Capture the cell that displays the provided text and extract its (x, y) central coordinate. 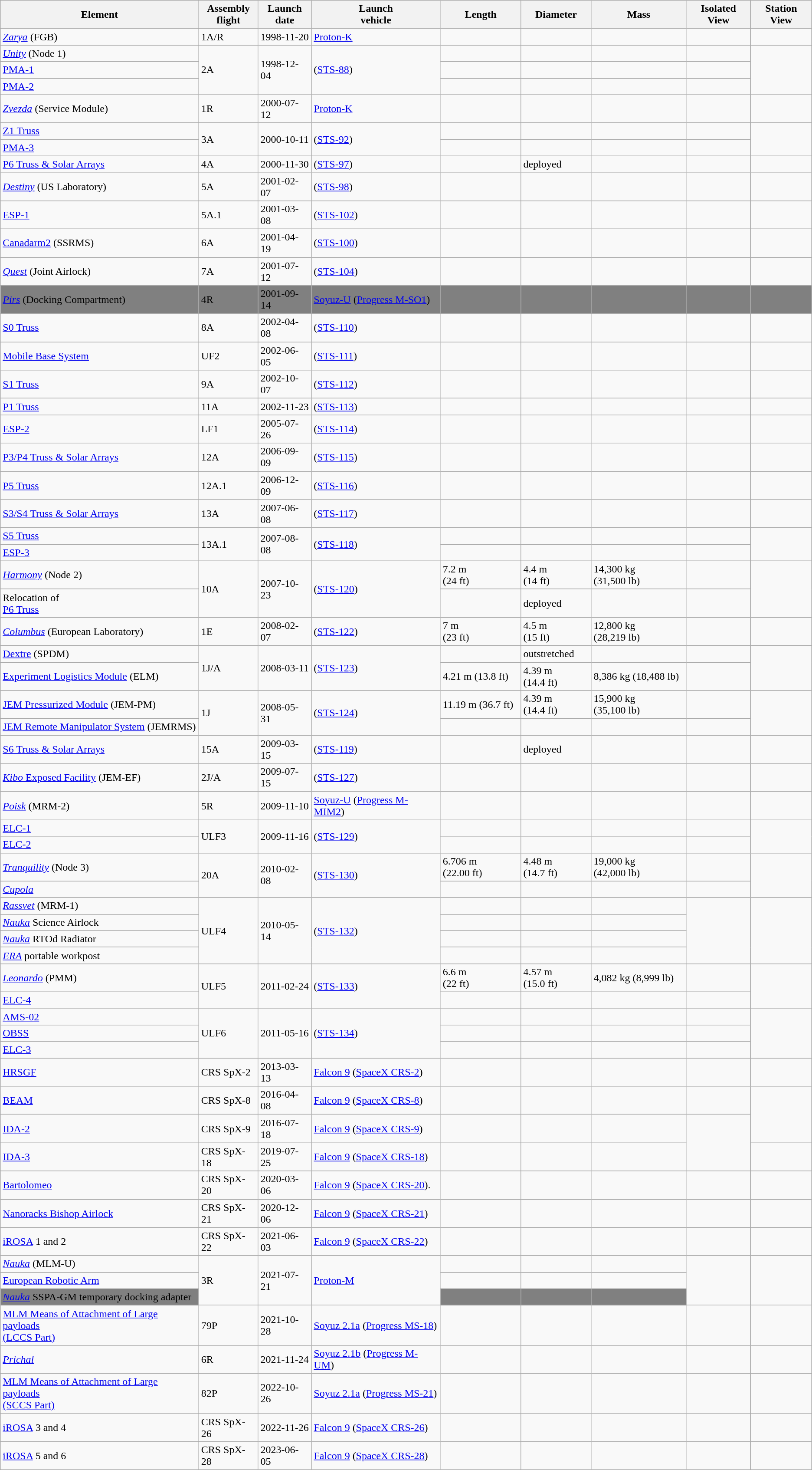
Experiment Logistics Module (ELM) (100, 676)
2000-10-11 (285, 139)
Station View (782, 15)
2010-02-08 (285, 875)
2022-10-26 (285, 1393)
2001-03-08 (285, 214)
ESP-3 (100, 552)
PMA-3 (100, 148)
PMA-2 (100, 86)
(STS-104) (376, 271)
2016-04-08 (285, 1101)
1E (228, 631)
iROSA 1 and 2 (100, 1241)
5R (228, 806)
2001-02-07 (285, 187)
(STS-115) (376, 457)
2001-09-14 (285, 299)
2007-08-08 (285, 544)
iROSA 3 and 4 (100, 1427)
2010-05-14 (285, 931)
P3/P4 Truss & Solar Arrays (100, 457)
Falcon 9 (SpaceX CRS-9) (376, 1128)
JEM Remote Manipulator System (JEMRMS) (100, 727)
2007-10-23 (285, 589)
11A (228, 407)
Columbus (European Laboratory) (100, 631)
3A (228, 139)
(STS-116) (376, 485)
Pirs (Docking Compartment) (100, 299)
(STS-122) (376, 631)
Falcon 9 (SpaceX CRS-28) (376, 1456)
2002-10-07 (285, 385)
BEAM (100, 1101)
Launchdate (285, 15)
11.19 m (36.7 ft) (481, 705)
CRS SpX-2 (228, 1072)
6A (228, 243)
5A (228, 187)
19,000 kg (42,000 lb) (638, 867)
Dextre (SPDM) (100, 654)
15A (228, 749)
Canadarm2 (SSRMS) (100, 243)
4,082 kg (8,999 lb) (638, 977)
HRSGF (100, 1072)
Zvezda (Service Module) (100, 109)
S0 Truss (100, 328)
6R (228, 1359)
(STS-97) (376, 164)
2019-07-25 (285, 1157)
Relocation ofP6 Truss (100, 603)
ULF3 (228, 836)
1R (228, 109)
ERA portable workpost (100, 955)
2009-11-10 (285, 806)
2021-06-03 (285, 1241)
European Robotic Arm (100, 1280)
JEM Pressurized Module (JEM-PM) (100, 705)
Nauka RTOd Radiator (100, 939)
CRS SpX-26 (228, 1427)
Bartolomeo (100, 1185)
2006-09-09 (285, 457)
Falcon 9 (SpaceX CRS-20). (376, 1185)
Falcon 9 (SpaceX CRS-26) (376, 1427)
CRS SpX-22 (228, 1241)
2016-07-18 (285, 1128)
Diameter (556, 15)
2008-02-07 (285, 631)
Zarya (FGB) (100, 37)
(STS-117) (376, 514)
Tranquility (Node 3) (100, 867)
S5 Truss (100, 536)
(STS-129) (376, 836)
(STS-134) (376, 1033)
2006-12-09 (285, 485)
5A.1 (228, 214)
Nauka Science Airlock (100, 922)
S3/S4 Truss & Solar Arrays (100, 514)
S6 Truss & Solar Arrays (100, 749)
2001-07-12 (285, 271)
2021-07-21 (285, 1280)
ULF5 (228, 986)
13A (228, 514)
P5 Truss (100, 485)
(STS-130) (376, 875)
AMS-02 (100, 1017)
Quest (Joint Airlock) (100, 271)
4.57 m (15.0 ft) (556, 977)
Kibo Exposed Facility (JEM-EF) (100, 778)
UF2 (228, 356)
Cupola (100, 889)
(STS-127) (376, 778)
CRS SpX-28 (228, 1456)
P6 Truss & Solar Arrays (100, 164)
4.48 m (14.7 ft) (556, 867)
Harmony (Node 2) (100, 575)
Soyuz 2.1a (Progress MS-21) (376, 1393)
Launchvehicle (376, 15)
ULF4 (228, 931)
CRS SpX-21 (228, 1213)
2000-11-30 (285, 164)
1J/A (228, 668)
2002-06-05 (285, 356)
8,386 kg (18,488 lb) (638, 676)
ELC-4 (100, 1000)
7.2 m(24 ft) (481, 575)
2001-04-19 (285, 243)
Falcon 9 (SpaceX CRS-21) (376, 1213)
Rassvet (MRM-1) (100, 906)
(STS-112) (376, 385)
Assemblyflight (228, 15)
2023-06-05 (285, 1456)
MLM Means of Attachment of Large payloads(LCCS Part) (100, 1325)
10A (228, 589)
LF1 (228, 429)
(STS-98) (376, 187)
2021-10-28 (285, 1325)
2007-06-08 (285, 514)
8A (228, 328)
1998-11-20 (285, 37)
13A.1 (228, 544)
(STS-114) (376, 429)
IDA-3 (100, 1157)
(STS-132) (376, 931)
15,900 kg (35,100 lb) (638, 705)
12A (228, 457)
20A (228, 875)
Nanoracks Bishop Airlock (100, 1213)
Falcon 9 (SpaceX CRS-22) (376, 1241)
1A/R (228, 37)
82P (228, 1393)
2J/A (228, 778)
4.21 m (13.8 ft) (481, 676)
4.4 m(14 ft) (556, 575)
Falcon 9 (SpaceX CRS-8) (376, 1101)
(STS-119) (376, 749)
Length (481, 15)
Soyuz-U (Progress M-MIM2) (376, 806)
Leonardo (PMM) (100, 977)
79P (228, 1325)
4.5 m(15 ft) (556, 631)
Falcon 9 (SpaceX CRS-18) (376, 1157)
S1 Truss (100, 385)
(STS-120) (376, 589)
P1 Truss (100, 407)
(STS-88) (376, 70)
2008-03-11 (285, 668)
Unity (Node 1) (100, 53)
iROSA 5 and 6 (100, 1456)
ELC-3 (100, 1050)
1J (228, 713)
IDA-2 (100, 1128)
(STS-111) (376, 356)
2002-04-08 (285, 328)
ULF6 (228, 1033)
Soyuz 2.1a (Progress MS-18) (376, 1325)
2008-05-31 (285, 713)
Mass (638, 15)
Isolated View (718, 15)
Nauka SSPA-GM temporary docking adapter (100, 1297)
CRS SpX-9 (228, 1128)
ESP-1 (100, 214)
2A (228, 70)
12A.1 (228, 485)
(STS-133) (376, 986)
1998-12-04 (285, 70)
(STS-100) (376, 243)
2005-07-26 (285, 429)
14,300 kg (31,500 lb) (638, 575)
2021-11-24 (285, 1359)
(STS-92) (376, 139)
(STS-102) (376, 214)
OBSS (100, 1033)
4R (228, 299)
Falcon 9 (SpaceX CRS-2) (376, 1072)
Soyuz 2.1b (Progress M-UM) (376, 1359)
ELC-1 (100, 828)
Destiny (US Laboratory) (100, 187)
Soyuz-U (Progress M-SO1) (376, 299)
2020-03-06 (285, 1185)
7 m(23 ft) (481, 631)
Element (100, 15)
CRS SpX-20 (228, 1185)
2022-11-26 (285, 1427)
12,800 kg (28,219 lb) (638, 631)
2011-02-24 (285, 986)
Poisk (MRM-2) (100, 806)
(STS-123) (376, 668)
MLM Means of Attachment of Large payloads(SCCS Part) (100, 1393)
2000-07-12 (285, 109)
9A (228, 385)
Nauka (MLM-U) (100, 1264)
2020-12-06 (285, 1213)
Proton-M (376, 1280)
6.6 m(22 ft) (481, 977)
outstretched (556, 654)
2009-07-15 (285, 778)
4A (228, 164)
7A (228, 271)
Z1 Truss (100, 131)
2009-11-16 (285, 836)
Mobile Base System (100, 356)
3R (228, 1280)
2002-11-23 (285, 407)
ELC-2 (100, 845)
CRS SpX-18 (228, 1157)
PMA-1 (100, 70)
(STS-124) (376, 713)
(STS-118) (376, 544)
6.706 m (22.00 ft) (481, 867)
2011-05-16 (285, 1033)
CRS SpX-8 (228, 1101)
2013-03-13 (285, 1072)
ESP-2 (100, 429)
2009-03-15 (285, 749)
(STS-110) (376, 328)
(STS-113) (376, 407)
Prichal (100, 1359)
